Scan for the cell matching the given text and deliver its (X, Y) coordinate at center. 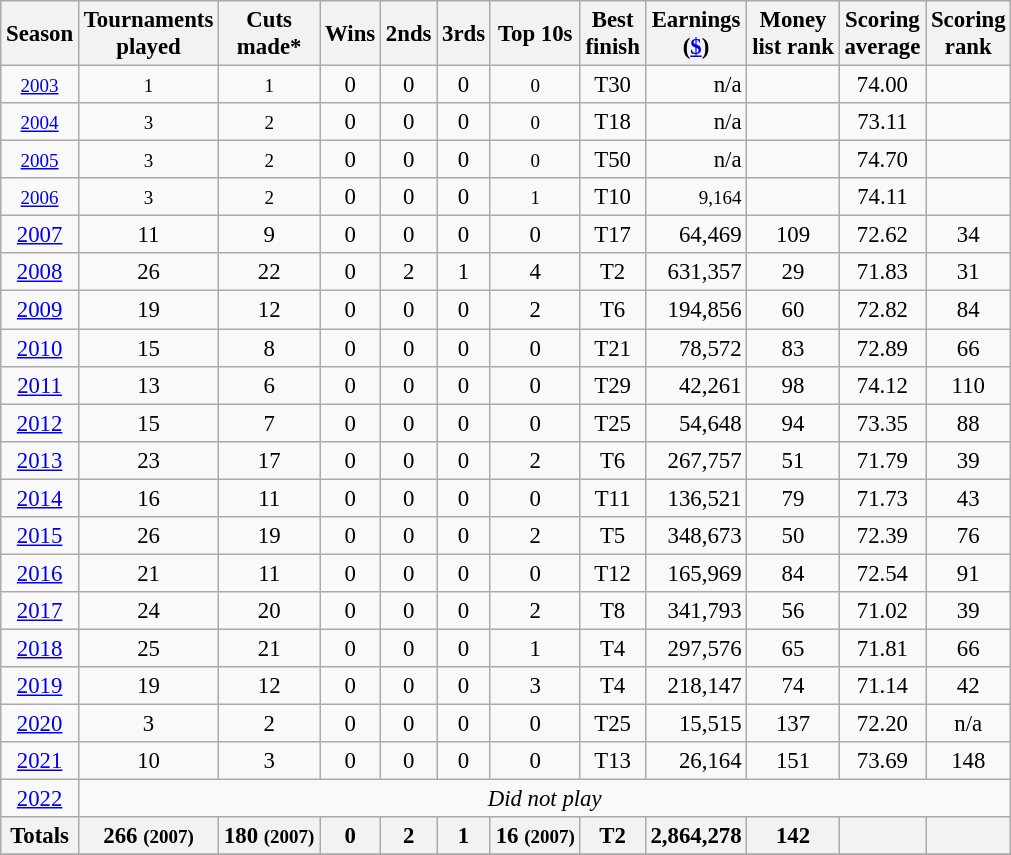
91 (968, 573)
2015 (40, 536)
2022 (40, 799)
74 (793, 686)
2,864,278 (696, 836)
78,572 (696, 348)
Totals (40, 836)
60 (793, 310)
109 (793, 235)
T11 (612, 498)
31 (968, 273)
76 (968, 536)
73.69 (882, 761)
297,576 (696, 648)
136,521 (696, 498)
79 (793, 498)
42 (968, 686)
Scoringrank (968, 34)
20 (270, 611)
2012 (40, 423)
83 (793, 348)
T10 (612, 197)
218,147 (696, 686)
43 (968, 498)
2021 (40, 761)
2007 (40, 235)
T13 (612, 761)
74.70 (882, 160)
72.89 (882, 348)
65 (793, 648)
29 (793, 273)
6 (270, 385)
Tournamentsplayed (148, 34)
T17 (612, 235)
22 (270, 273)
71.14 (882, 686)
54,648 (696, 423)
2020 (40, 724)
Bestfinish (612, 34)
16 (2007) (535, 836)
72.39 (882, 536)
348,673 (696, 536)
267,757 (696, 460)
42,261 (696, 385)
Earnings($) (696, 34)
64,469 (696, 235)
2016 (40, 573)
Wins (350, 34)
72.62 (882, 235)
50 (793, 536)
Top 10s (535, 34)
180 (2007) (270, 836)
15,515 (696, 724)
341,793 (696, 611)
2004 (40, 122)
194,856 (696, 310)
23 (148, 460)
71.73 (882, 498)
88 (968, 423)
T12 (612, 573)
165,969 (696, 573)
2008 (40, 273)
9,164 (696, 197)
2003 (40, 85)
24 (148, 611)
74.11 (882, 197)
2nds (409, 34)
73.35 (882, 423)
2005 (40, 160)
34 (968, 235)
2010 (40, 348)
98 (793, 385)
Moneylist rank (793, 34)
T30 (612, 85)
T18 (612, 122)
T8 (612, 611)
16 (148, 498)
25 (148, 648)
2018 (40, 648)
2013 (40, 460)
T29 (612, 385)
7 (270, 423)
17 (270, 460)
Cutsmade* (270, 34)
8 (270, 348)
10 (148, 761)
56 (793, 611)
9 (270, 235)
71.83 (882, 273)
71.02 (882, 611)
T21 (612, 348)
151 (793, 761)
2009 (40, 310)
2014 (40, 498)
T5 (612, 536)
73.11 (882, 122)
71.81 (882, 648)
26,164 (696, 761)
Season (40, 34)
Scoringaverage (882, 34)
72.54 (882, 573)
71.79 (882, 460)
51 (793, 460)
3rds (464, 34)
4 (535, 273)
74.12 (882, 385)
2017 (40, 611)
72.82 (882, 310)
T50 (612, 160)
110 (968, 385)
74.00 (882, 85)
Did not play (544, 799)
2011 (40, 385)
13 (148, 385)
631,357 (696, 273)
137 (793, 724)
94 (793, 423)
2019 (40, 686)
72.20 (882, 724)
142 (793, 836)
2006 (40, 197)
148 (968, 761)
266 (2007) (148, 836)
